Provide the (x, y) coordinate of the cell's center where the given text is located.  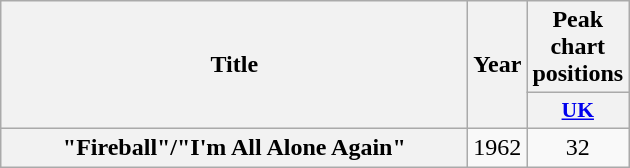
32 (578, 147)
UK (578, 111)
Peak chart positions (578, 47)
Title (234, 65)
1962 (498, 147)
Year (498, 65)
"Fireball"/"I'm All Alone Again" (234, 147)
